Search for the cell housing the specified text and yield its (x, y) center coordinate. 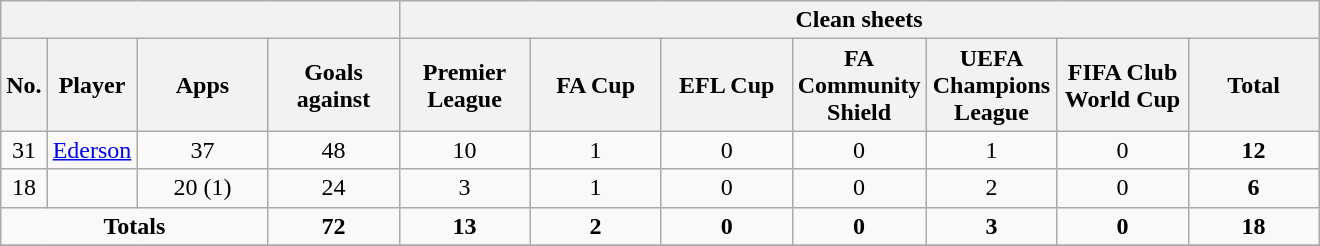
10 (464, 150)
12 (1254, 150)
No. (24, 85)
Premier League (464, 85)
EFL Cup (726, 85)
20 (1) (202, 188)
24 (334, 188)
Total (1254, 85)
Player (92, 85)
FIFA Club World Cup (1122, 85)
Ederson (92, 150)
Goals against (334, 85)
48 (334, 150)
6 (1254, 188)
UEFA Champions League (992, 85)
Clean sheets (859, 20)
FA Cup (596, 85)
37 (202, 150)
31 (24, 150)
13 (464, 226)
72 (334, 226)
FA Community Shield (859, 85)
Apps (202, 85)
Totals (134, 226)
